Provide the (x, y) coordinate of the cell's center where the given text is located.  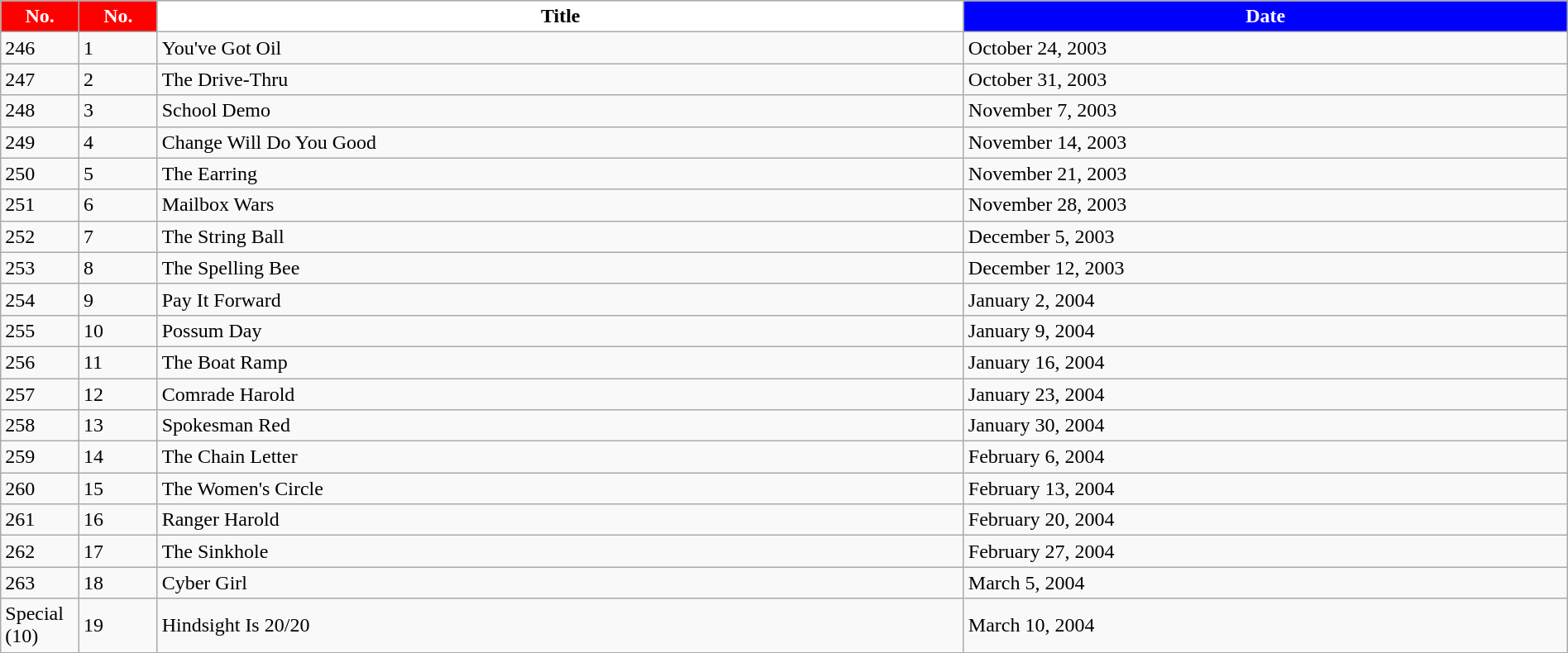
262 (40, 551)
March 10, 2004 (1265, 625)
The String Ball (561, 236)
7 (117, 236)
9 (117, 299)
250 (40, 174)
256 (40, 362)
January 2, 2004 (1265, 299)
15 (117, 489)
257 (40, 394)
The Sinkhole (561, 551)
March 5, 2004 (1265, 583)
255 (40, 331)
The Drive-Thru (561, 79)
260 (40, 489)
November 21, 2003 (1265, 174)
The Chain Letter (561, 457)
You've Got Oil (561, 48)
January 30, 2004 (1265, 426)
February 20, 2004 (1265, 520)
Comrade Harold (561, 394)
2 (117, 79)
13 (117, 426)
3 (117, 111)
259 (40, 457)
January 23, 2004 (1265, 394)
Special (10) (40, 625)
4 (117, 142)
16 (117, 520)
October 24, 2003 (1265, 48)
Title (561, 17)
18 (117, 583)
19 (117, 625)
253 (40, 268)
February 6, 2004 (1265, 457)
Pay It Forward (561, 299)
Ranger Harold (561, 520)
November 14, 2003 (1265, 142)
January 16, 2004 (1265, 362)
Change Will Do You Good (561, 142)
263 (40, 583)
10 (117, 331)
246 (40, 48)
October 31, 2003 (1265, 79)
November 28, 2003 (1265, 205)
14 (117, 457)
247 (40, 79)
December 5, 2003 (1265, 236)
February 27, 2004 (1265, 551)
Date (1265, 17)
254 (40, 299)
8 (117, 268)
12 (117, 394)
17 (117, 551)
The Earring (561, 174)
Cyber Girl (561, 583)
251 (40, 205)
258 (40, 426)
261 (40, 520)
December 12, 2003 (1265, 268)
The Women's Circle (561, 489)
Spokesman Red (561, 426)
249 (40, 142)
11 (117, 362)
The Spelling Bee (561, 268)
Possum Day (561, 331)
November 7, 2003 (1265, 111)
248 (40, 111)
Mailbox Wars (561, 205)
6 (117, 205)
252 (40, 236)
School Demo (561, 111)
5 (117, 174)
January 9, 2004 (1265, 331)
1 (117, 48)
February 13, 2004 (1265, 489)
The Boat Ramp (561, 362)
Hindsight Is 20/20 (561, 625)
